Find where the given text appears and provide that cell's center as (X, Y) coordinate. 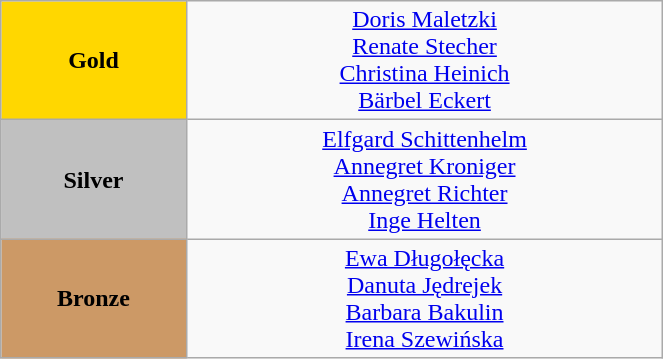
Ewa DługołęckaDanuta JędrejekBarbara BakulinIrena Szewińska (424, 298)
Elfgard SchittenhelmAnnegret KronigerAnnegret RichterInge Helten (424, 180)
Doris MaletzkiRenate StecherChristina HeinichBärbel Eckert (424, 60)
Bronze (94, 298)
Gold (94, 60)
Silver (94, 180)
